Scan for the cell matching the given text and deliver its (X, Y) coordinate at center. 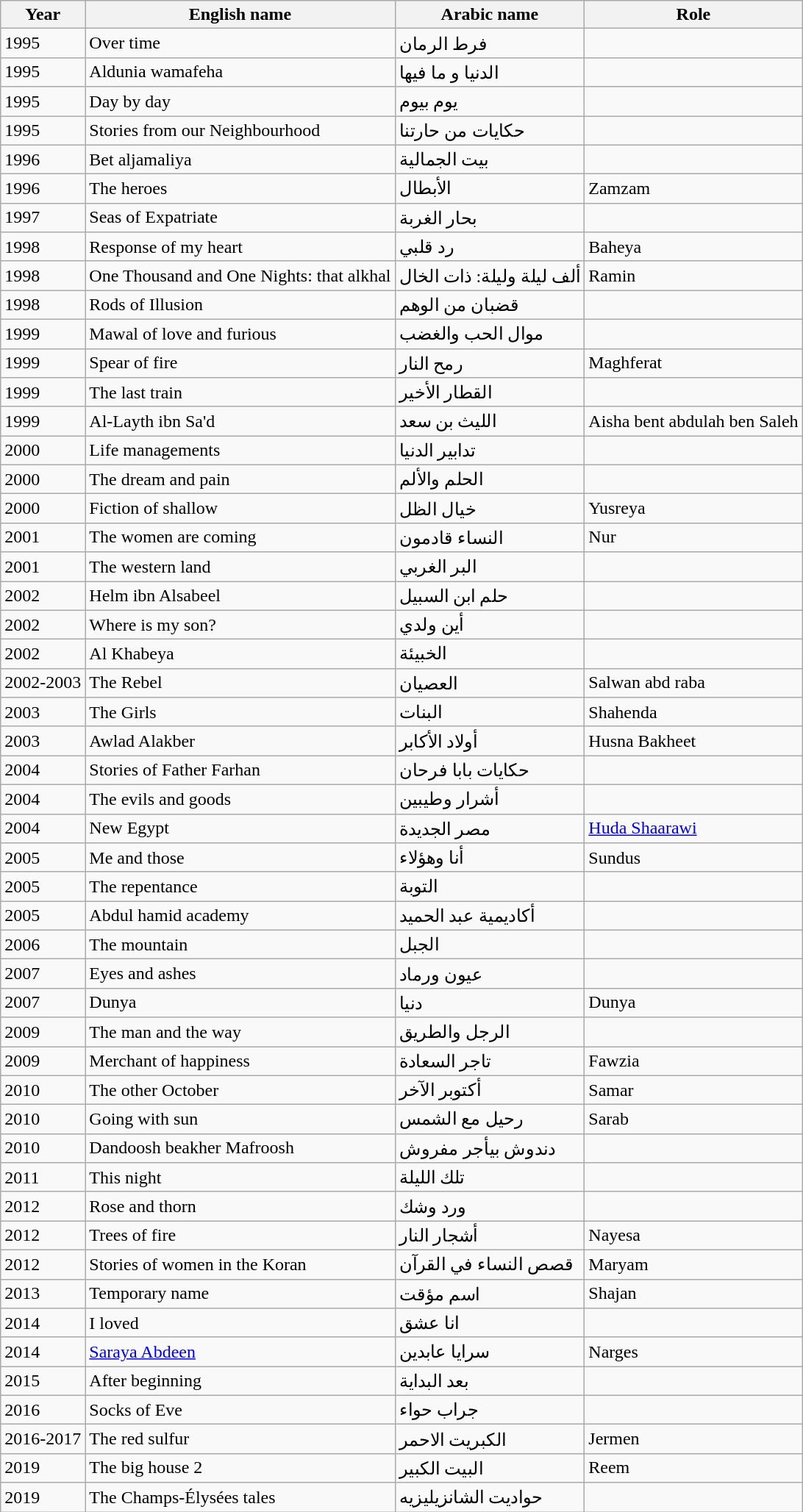
التوبة (490, 886)
Zamzam (693, 189)
I loved (240, 1323)
Eyes and ashes (240, 974)
دنيا (490, 1003)
Spear of fire (240, 363)
أشجار النار (490, 1236)
The heroes (240, 189)
New Egypt (240, 828)
Dandoosh beakher Mafroosh (240, 1148)
Life managements (240, 451)
The big house 2 (240, 1468)
Role (693, 15)
The man and the way (240, 1032)
Socks of Eve (240, 1410)
2011 (43, 1178)
الرجل والطريق (490, 1032)
الدنيا و ما فيها (490, 72)
Over time (240, 43)
Al-Layth ibn Sa'd (240, 421)
After beginning (240, 1381)
عيون ورماد (490, 974)
أكتوبر الآخر (490, 1090)
The Rebel (240, 683)
1997 (43, 218)
Narges (693, 1352)
اسم مؤقت (490, 1294)
سرايا عابدين (490, 1352)
جراب حواء (490, 1410)
الجبل (490, 945)
Trees of fire (240, 1236)
Going with sun (240, 1119)
قضبان من الوهم (490, 305)
Fawzia (693, 1061)
ألف ليلة وليلة: ذات الخال (490, 276)
The mountain (240, 945)
أنا وهؤلاء (490, 858)
قصص النساء في القرآن (490, 1264)
2006 (43, 945)
فرط الرمان (490, 43)
Stories of Father Farhan (240, 770)
The Girls (240, 712)
أشرار وطيبين (490, 799)
البنات (490, 712)
The last train (240, 393)
تاجر السعادة (490, 1061)
Rose and thorn (240, 1206)
Temporary name (240, 1294)
Sarab (693, 1119)
أكاديمية عبد الحميد (490, 916)
Awlad Alakber (240, 741)
The other October (240, 1090)
أين ولدي (490, 625)
The repentance (240, 886)
الليث بن سعد (490, 421)
Sundus (693, 858)
Shahenda (693, 712)
One Thousand and One Nights: that alkhal (240, 276)
خيال الظل (490, 509)
Maryam (693, 1264)
البيت الكبير (490, 1468)
حكايات بابا فرحان (490, 770)
Samar (693, 1090)
تدابير الدنيا (490, 451)
The Champs-Élysées tales (240, 1497)
حكايات من حارتنا (490, 131)
Merchant of happiness (240, 1061)
رمح النار (490, 363)
مصر الجديدة (490, 828)
Reem (693, 1468)
رد قلبي (490, 247)
Stories from our Neighbourhood (240, 131)
Stories of women in the Koran (240, 1264)
The western land (240, 567)
Husna Bakheet (693, 741)
Shajan (693, 1294)
الكبريت الاحمر (490, 1439)
The dream and pain (240, 479)
دندوش بيأجر مفروش (490, 1148)
2002-2003 (43, 683)
The women are coming (240, 537)
ورد وشك (490, 1206)
Arabic name (490, 15)
Response of my heart (240, 247)
Al Khabeya (240, 654)
2016-2017 (43, 1439)
English name (240, 15)
2016 (43, 1410)
يوم بيوم (490, 101)
حلم ابن السبيل (490, 595)
رحيل مع الشمس (490, 1119)
2013 (43, 1294)
Aisha bent abdulah ben Saleh (693, 421)
Day by day (240, 101)
موال الحب والغضب (490, 334)
Fiction of shallow (240, 509)
أولاد الأكابر (490, 741)
Nayesa (693, 1236)
Helm ibn Alsabeel (240, 595)
The red sulfur (240, 1439)
بعد البداية (490, 1381)
انا عشق (490, 1323)
العصيان (490, 683)
تلك الليلة (490, 1178)
بيت الجمالية (490, 160)
Ramin (693, 276)
Mawal of love and furious (240, 334)
Seas of Expatriate (240, 218)
بحار الغربة (490, 218)
Bet aljamaliya (240, 160)
2015 (43, 1381)
Huda Shaarawi (693, 828)
This night (240, 1178)
Maghferat (693, 363)
النساء قادمون (490, 537)
Me and those (240, 858)
الخبيئة (490, 654)
Nur (693, 537)
Rods of Illusion (240, 305)
الأبطال (490, 189)
Aldunia wamafeha (240, 72)
Yusreya (693, 509)
Baheya (693, 247)
Salwan abd raba (693, 683)
The evils and goods (240, 799)
Abdul hamid academy (240, 916)
Jermen (693, 1439)
Where is my son? (240, 625)
القطار الأخير (490, 393)
Saraya Abdeen (240, 1352)
Year (43, 15)
حواديت الشانزيليزيه (490, 1497)
الحلم والألم (490, 479)
البر الغربي (490, 567)
